Extract the [x, y] coordinate from the center of the cell holding the provided text.  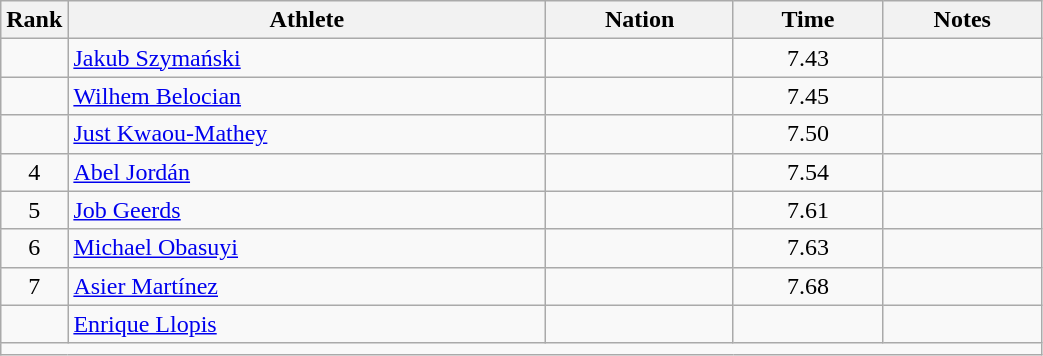
7.63 [808, 248]
Athlete [307, 20]
Abel Jordán [307, 172]
4 [34, 172]
Rank [34, 20]
Time [808, 20]
7.61 [808, 210]
Notes [962, 20]
Job Geerds [307, 210]
Jakub Szymański [307, 58]
Just Kwaou-Mathey [307, 134]
Enrique Llopis [307, 324]
Nation [640, 20]
7.43 [808, 58]
6 [34, 248]
7.50 [808, 134]
7.45 [808, 96]
7.68 [808, 286]
Wilhem Belocian [307, 96]
Asier Martínez [307, 286]
5 [34, 210]
Michael Obasuyi [307, 248]
7.54 [808, 172]
7 [34, 286]
